Locate the cell with the specified text and output its (x, y) center coordinate. 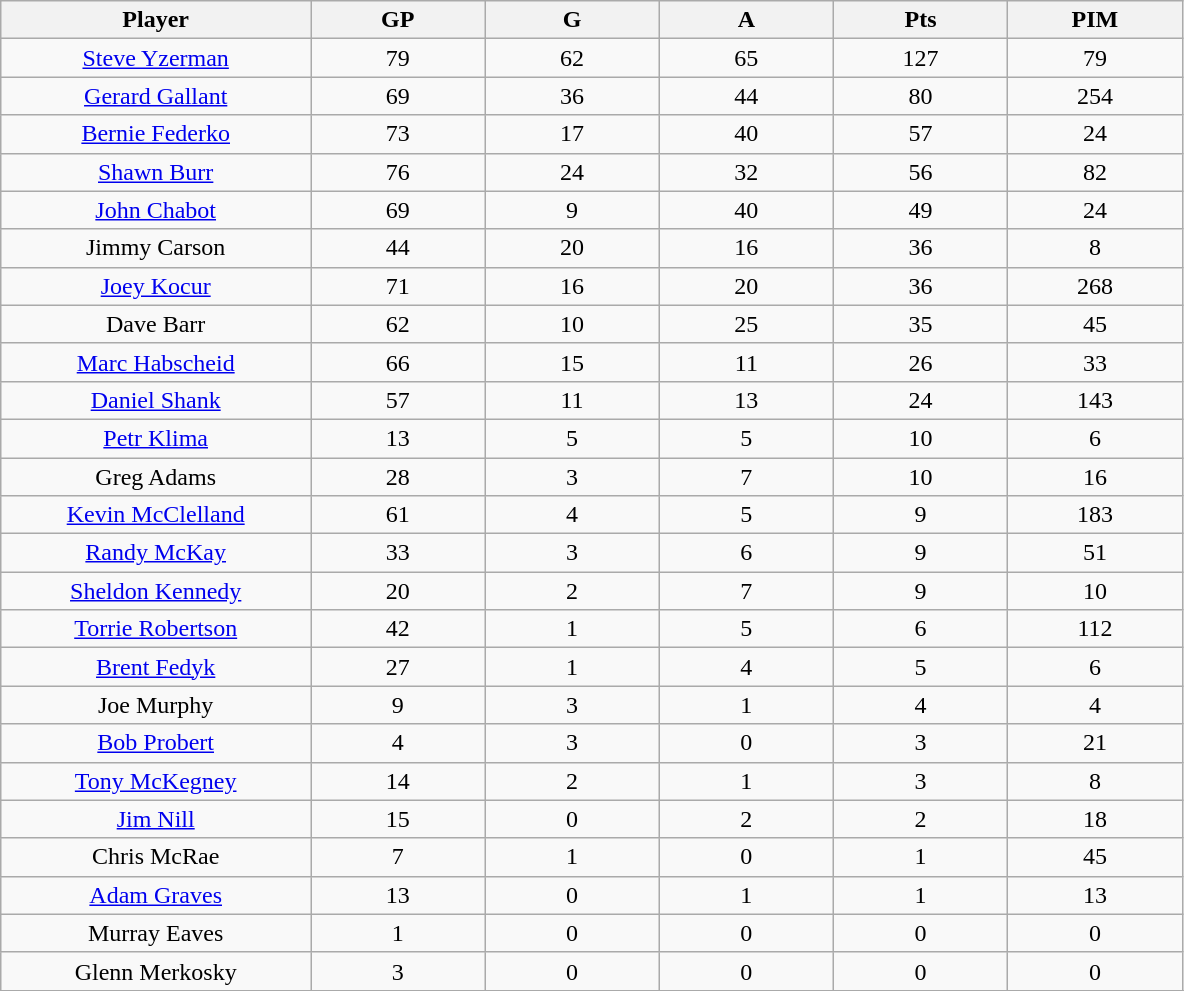
Chris McRae (156, 857)
73 (398, 134)
Murray Eaves (156, 933)
25 (746, 324)
PIM (1095, 20)
268 (1095, 286)
27 (398, 667)
17 (572, 134)
82 (1095, 172)
Daniel Shank (156, 400)
71 (398, 286)
Gerard Gallant (156, 96)
51 (1095, 553)
Sheldon Kennedy (156, 591)
80 (920, 96)
Tony McKegney (156, 781)
35 (920, 324)
Bob Probert (156, 743)
Pts (920, 20)
28 (398, 477)
Bernie Federko (156, 134)
G (572, 20)
26 (920, 362)
Adam Graves (156, 895)
Marc Habscheid (156, 362)
Brent Fedyk (156, 667)
76 (398, 172)
Torrie Robertson (156, 629)
Player (156, 20)
18 (1095, 819)
183 (1095, 515)
GP (398, 20)
Greg Adams (156, 477)
112 (1095, 629)
Joey Kocur (156, 286)
127 (920, 58)
A (746, 20)
Jim Nill (156, 819)
Shawn Burr (156, 172)
John Chabot (156, 210)
Randy McKay (156, 553)
Dave Barr (156, 324)
Glenn Merkosky (156, 971)
Petr Klima (156, 438)
49 (920, 210)
65 (746, 58)
Steve Yzerman (156, 58)
14 (398, 781)
21 (1095, 743)
42 (398, 629)
61 (398, 515)
Jimmy Carson (156, 248)
66 (398, 362)
Joe Murphy (156, 705)
143 (1095, 400)
Kevin McClelland (156, 515)
56 (920, 172)
32 (746, 172)
254 (1095, 96)
